Provide the [X, Y] coordinate of the cell's center where the given text is located.  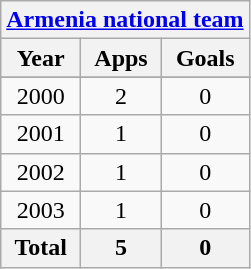
Goals [205, 58]
2003 [41, 210]
2001 [41, 134]
Total [41, 248]
Apps [122, 58]
2 [122, 96]
Year [41, 58]
2000 [41, 96]
2002 [41, 172]
Armenia national team [125, 20]
5 [122, 248]
